Extract the (X, Y) coordinate from the center of the cell holding the provided text.  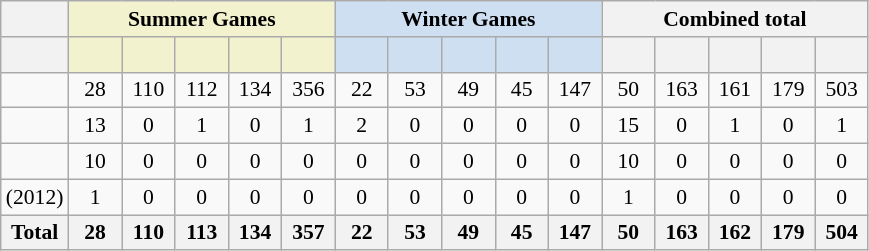
15 (628, 126)
357 (308, 232)
Combined total (736, 19)
113 (202, 232)
503 (842, 90)
(2012) (35, 197)
Summer Games (202, 19)
Total (35, 232)
2 (362, 126)
162 (734, 232)
13 (94, 126)
504 (842, 232)
161 (734, 90)
356 (308, 90)
112 (202, 90)
Winter Games (468, 19)
